Identify which cell holds the provided text, then report its [x, y] central coordinate. 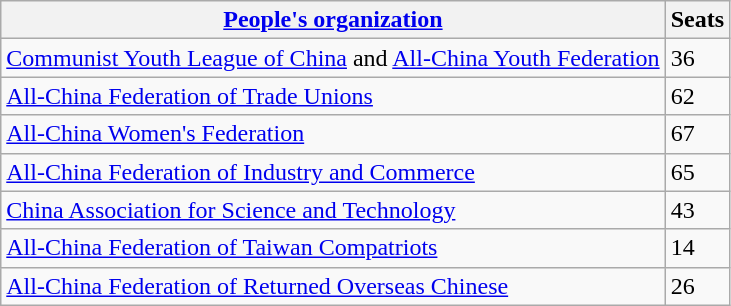
67 [697, 134]
China Association for Science and Technology [333, 210]
Communist Youth League of China and All-China Youth Federation [333, 58]
People's organization [333, 20]
36 [697, 58]
14 [697, 248]
All-China Federation of Industry and Commerce [333, 172]
Seats [697, 20]
65 [697, 172]
All-China Federation of Taiwan Compatriots [333, 248]
26 [697, 286]
43 [697, 210]
62 [697, 96]
All-China Federation of Trade Unions [333, 96]
All-China Women's Federation [333, 134]
All-China Federation of Returned Overseas Chinese [333, 286]
